Find where the given text appears and provide that cell's center as [x, y] coordinate. 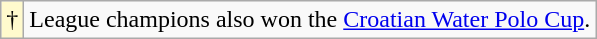
League champions also won the Croatian Water Polo Cup. [310, 20]
† [12, 20]
